From the cell containing the given text, extract its center point as (x, y) coordinate. 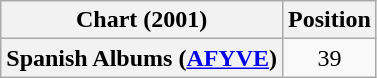
Position (330, 20)
39 (330, 58)
Chart (2001) (142, 20)
Spanish Albums (AFYVE) (142, 58)
